Return (x, y) of the center of cell containing provided text 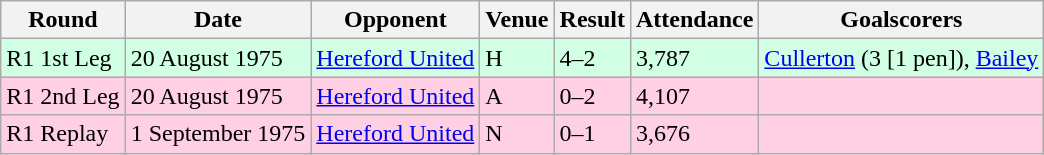
Venue (517, 20)
4,107 (694, 96)
A (517, 96)
N (517, 134)
3,787 (694, 58)
Round (63, 20)
R1 2nd Leg (63, 96)
Result (592, 20)
Attendance (694, 20)
H (517, 58)
Opponent (396, 20)
R1 1st Leg (63, 58)
Goalscorers (902, 20)
1 September 1975 (218, 134)
0–2 (592, 96)
0–1 (592, 134)
R1 Replay (63, 134)
Cullerton (3 [1 pen]), Bailey (902, 58)
Date (218, 20)
3,676 (694, 134)
4–2 (592, 58)
